Identify which cell holds the provided text, then report its [X, Y] central coordinate. 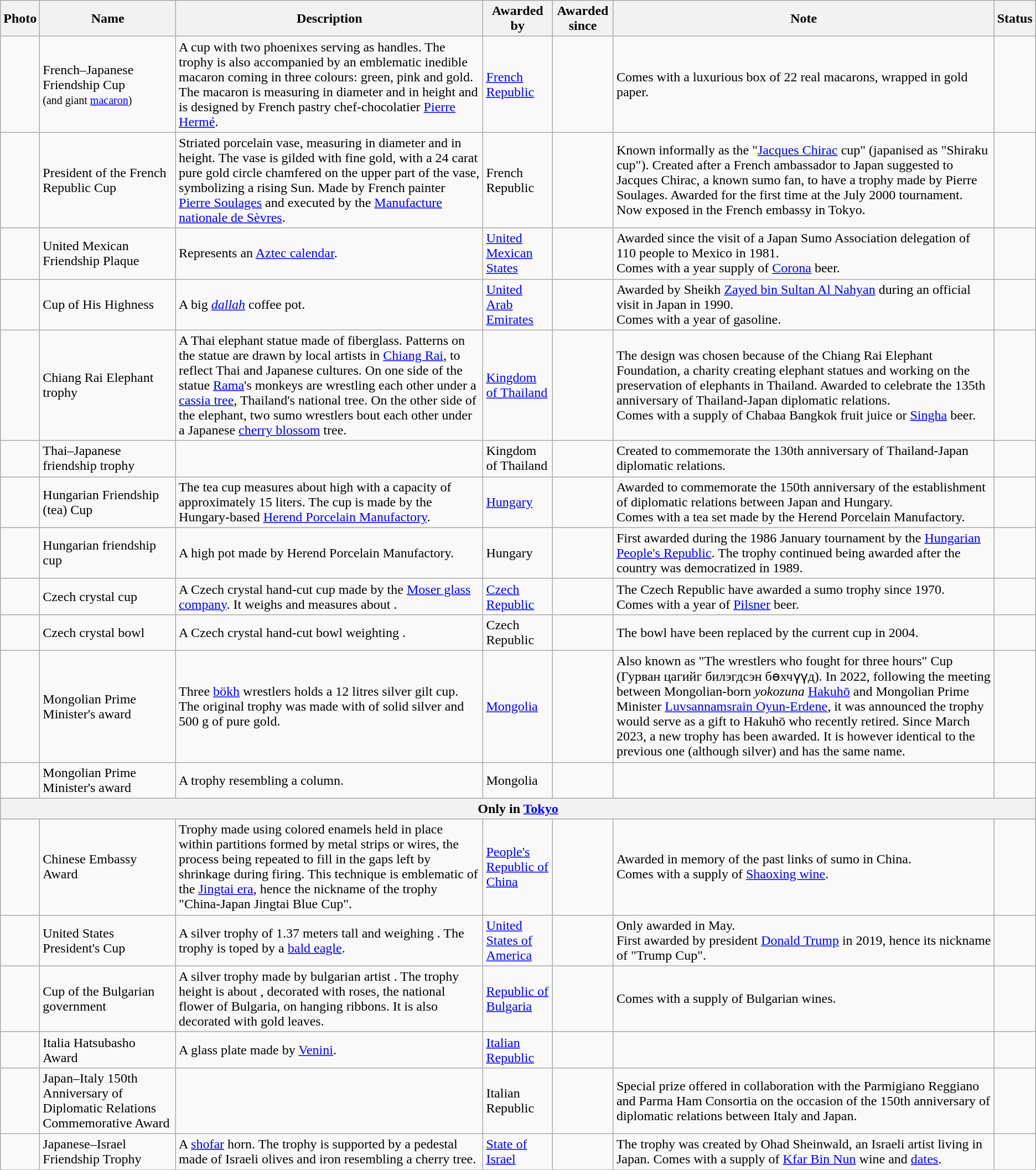
Hungarian Friendship (tea) Cup [108, 502]
United Mexican Friendship Plaque [108, 253]
Republic of Bulgaria [518, 998]
A high pot made by Herend Porcelain Manufactory. [330, 553]
Represents an Aztec calendar. [330, 253]
The bowl have been replaced by the current cup in 2004. [804, 632]
Thai–Japanese friendship trophy [108, 458]
The Czech Republic have awarded a sumo trophy since 1970.Comes with a year of Pilsner beer. [804, 597]
Cup of the Bulgarian government [108, 998]
Comes with a luxurious box of 22 real macarons, wrapped in gold paper. [804, 84]
United Mexican States [518, 253]
President of the French Republic Cup [108, 180]
United States President's Cup [108, 940]
A big dallah coffee pot. [330, 304]
Japanese–Israel Friendship Trophy [108, 1151]
Chinese Embassy Award [108, 867]
Chiang Rai Elephant trophy [108, 385]
A glass plate made by Venini. [330, 1049]
The tea cup measures about high with a capacity of approximately 15 liters. The cup is made by the Hungary-based Herend Porcelain Manufactory. [330, 502]
Awarded by Sheikh Zayed bin Sultan Al Nahyan during an official visit in Japan in 1990. Comes with a year of gasoline. [804, 304]
Comes with a supply of Bulgarian wines. [804, 998]
Czech crystal bowl [108, 632]
Czech crystal cup [108, 597]
Three bökh wrestlers holds a 12 litres silver gilt cup. The original trophy was made with of solid silver and 500 g of pure gold. [330, 706]
The trophy was created by Ohad Sheinwald, an Israeli artist living in Japan. Comes with a supply of Kfar Bin Nun wine and dates. [804, 1151]
A trophy resembling a column. [330, 780]
A shofar horn. The trophy is supported by a pedestal made of Israeli olives and iron resembling a cherry tree. [330, 1151]
A silver trophy of 1.37 meters tall and weighing . The trophy is toped by a bald eagle. [330, 940]
Description [330, 19]
A Czech crystal hand-cut bowl weighting . [330, 632]
Only awarded in May.First awarded by president Donald Trump in 2019, hence its nickname of "Trump Cup". [804, 940]
People's Republic of China [518, 867]
Only in Tokyo [518, 809]
Photo [20, 19]
United Arab Emirates [518, 304]
A Czech crystal hand-cut cup made by the Moser glass company. It weighs and measures about . [330, 597]
French–Japanese Friendship Cup (and giant macaron) [108, 84]
Cup of His Highness [108, 304]
Japan–Italy 150th Anniversary of Diplomatic Relations Commemorative Award [108, 1100]
Status [1015, 19]
United States of America [518, 940]
Awarded since [583, 19]
Italia Hatsubasho Award [108, 1049]
State of Israel [518, 1151]
Awarded by [518, 19]
Awarded since the visit of a Japan Sumo Association delegation of 110 people to Mexico in 1981. Comes with a year supply of Corona beer. [804, 253]
Note [804, 19]
Created to commemorate the 130th anniversary of Thailand-Japan diplomatic relations. [804, 458]
Hungarian friendship cup [108, 553]
Awarded in memory of the past links of sumo in China. Comes with a supply of Shaoxing wine. [804, 867]
Name [108, 19]
